Determine the [X, Y] coordinate at the center of the cell enclosing the given text.  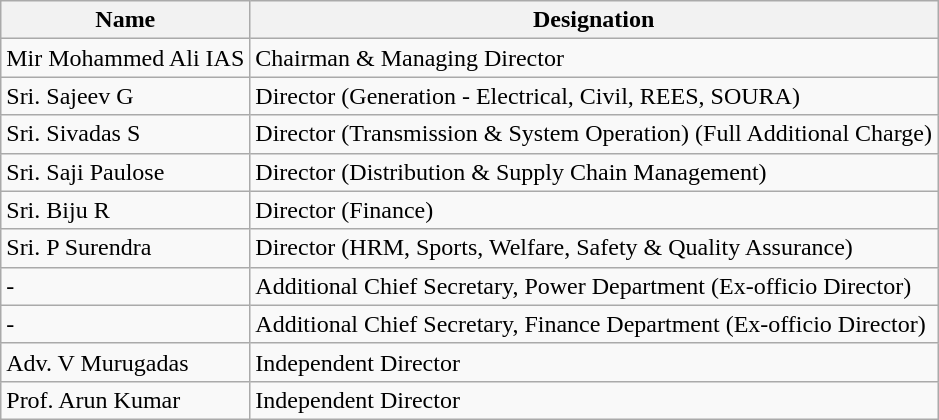
Sri. P Surendra [126, 248]
Sri. Sajeev G [126, 96]
Director (Distribution & Supply Chain Management) [594, 172]
Chairman & Managing Director [594, 58]
Designation [594, 20]
Sri. Biju R [126, 210]
Director (Transmission & System Operation) (Full Additional Charge) [594, 134]
Additional Chief Secretary, Finance Department (Ex-officio Director) [594, 324]
Adv. V Murugadas [126, 362]
Additional Chief Secretary, Power Department (Ex-officio Director) [594, 286]
Name [126, 20]
Director (Generation - Electrical, Civil, REES, SOURA) [594, 96]
Director (Finance) [594, 210]
Director (HRM, Sports, Welfare, Safety & Quality Assurance) [594, 248]
Mir Mohammed Ali IAS [126, 58]
Prof. Arun Kumar [126, 400]
Sri. Sivadas S [126, 134]
Sri. Saji Paulose [126, 172]
